Determine the [X, Y] coordinate at the center of the cell enclosing the given text.  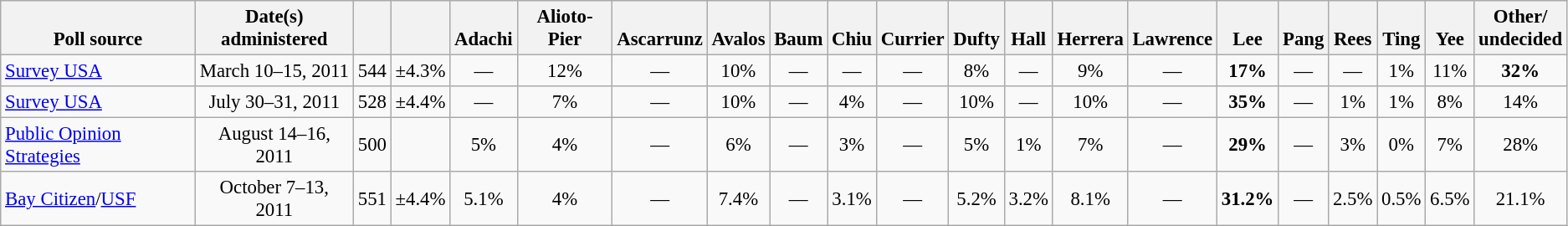
0.5% [1401, 199]
Yee [1450, 28]
October 7–13, 2011 [274, 199]
Date(s)administered [274, 28]
9% [1090, 71]
2.5% [1353, 199]
Avalos [738, 28]
March 10–15, 2011 [274, 71]
6.5% [1450, 199]
Herrera [1090, 28]
Dufty [976, 28]
35% [1247, 102]
July 30–31, 2011 [274, 102]
11% [1450, 71]
Ascarrunz [659, 28]
8.1% [1090, 199]
Ting [1401, 28]
Chiu [852, 28]
31.2% [1247, 199]
528 [372, 102]
Lee [1247, 28]
32% [1521, 71]
August 14–16, 2011 [274, 146]
29% [1247, 146]
544 [372, 71]
5.2% [976, 199]
3.1% [852, 199]
Lawrence [1172, 28]
Adachi [484, 28]
Rees [1353, 28]
14% [1521, 102]
Baum [798, 28]
Poll source [98, 28]
Public Opinion Strategies [98, 146]
12% [565, 71]
±4.3% [420, 71]
Other/undecided [1521, 28]
Bay Citizen/USF [98, 199]
3.2% [1028, 199]
17% [1247, 71]
500 [372, 146]
6% [738, 146]
5.1% [484, 199]
7.4% [738, 199]
Alioto-Pier [565, 28]
21.1% [1521, 199]
28% [1521, 146]
0% [1401, 146]
551 [372, 199]
Currier [912, 28]
Pang [1304, 28]
Hall [1028, 28]
